Extract the [x, y] coordinate from the center of the cell holding the provided text.  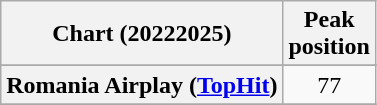
Peakposition [329, 34]
77 [329, 85]
Romania Airplay (TopHit) [142, 85]
Chart (20222025) [142, 34]
